For the text-containing cell, return its midpoint in [X, Y] coordinate format. 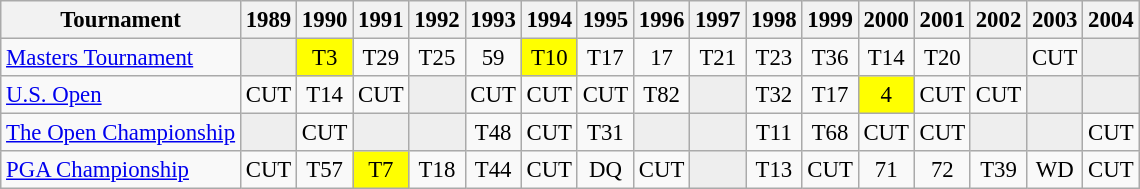
1996 [661, 20]
T82 [661, 95]
2003 [1055, 20]
U.S. Open [121, 95]
T36 [830, 58]
T31 [605, 133]
1991 [381, 20]
T68 [830, 133]
DQ [605, 170]
2000 [886, 20]
T25 [437, 58]
4 [886, 95]
1994 [549, 20]
1998 [774, 20]
1999 [830, 20]
2004 [1111, 20]
T29 [381, 58]
T13 [774, 170]
59 [493, 58]
T57 [325, 170]
1992 [437, 20]
Tournament [121, 20]
1997 [718, 20]
1989 [268, 20]
Masters Tournament [121, 58]
T20 [942, 58]
T23 [774, 58]
1990 [325, 20]
T21 [718, 58]
T39 [998, 170]
T7 [381, 170]
T10 [549, 58]
PGA Championship [121, 170]
2002 [998, 20]
2001 [942, 20]
WD [1055, 170]
T44 [493, 170]
17 [661, 58]
T32 [774, 95]
1995 [605, 20]
T18 [437, 170]
71 [886, 170]
72 [942, 170]
T3 [325, 58]
T11 [774, 133]
The Open Championship [121, 133]
1993 [493, 20]
T48 [493, 133]
